Extract the (X, Y) coordinate from the center of the cell holding the provided text.  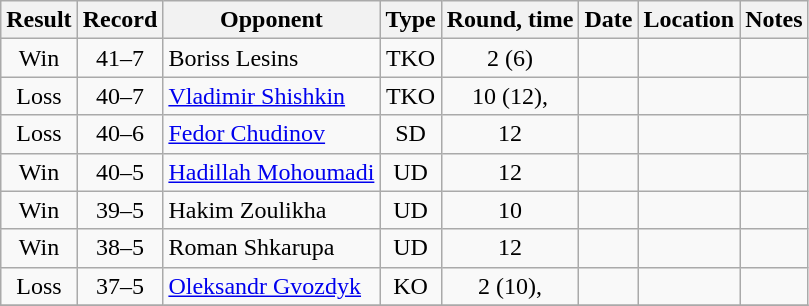
KO (410, 286)
Opponent (272, 20)
Round, time (510, 20)
Result (39, 20)
41–7 (120, 58)
Vladimir Shishkin (272, 96)
39–5 (120, 210)
Hadillah Mohoumadi (272, 172)
2 (10), (510, 286)
10 (510, 210)
38–5 (120, 248)
Hakim Zoulikha (272, 210)
Type (410, 20)
40–5 (120, 172)
Oleksandr Gvozdyk (272, 286)
Record (120, 20)
2 (6) (510, 58)
40–7 (120, 96)
SD (410, 134)
10 (12), (510, 96)
Date (608, 20)
40–6 (120, 134)
Notes (774, 20)
Location (689, 20)
Fedor Chudinov (272, 134)
Boriss Lesins (272, 58)
Roman Shkarupa (272, 248)
37–5 (120, 286)
